Capture the cell that displays the provided text and extract its [x, y] central coordinate. 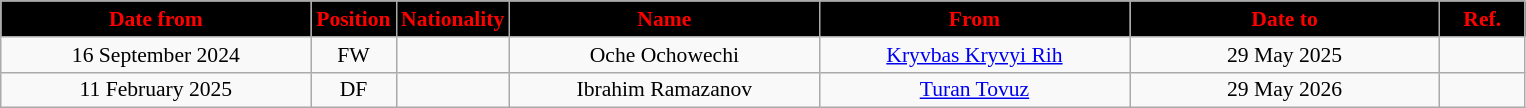
Date to [1285, 19]
Nationality [452, 19]
29 May 2025 [1285, 55]
Date from [156, 19]
Name [664, 19]
11 February 2025 [156, 90]
From [974, 19]
Ref. [1482, 19]
16 September 2024 [156, 55]
Ibrahim Ramazanov [664, 90]
Kryvbas Kryvyi Rih [974, 55]
Turan Tovuz [974, 90]
Oche Ochowechi [664, 55]
DF [354, 90]
FW [354, 55]
29 May 2026 [1285, 90]
Position [354, 19]
